Capture the cell that displays the provided text and extract its (X, Y) central coordinate. 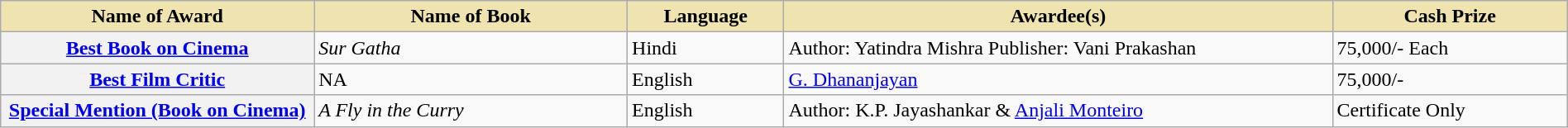
Name of Book (471, 17)
Best Book on Cinema (157, 48)
Language (706, 17)
75,000/- (1450, 79)
75,000/- Each (1450, 48)
NA (471, 79)
Author: K.P. Jayashankar & Anjali Monteiro (1059, 111)
Sur Gatha (471, 48)
Awardee(s) (1059, 17)
Special Mention (Book on Cinema) (157, 111)
Best Film Critic (157, 79)
Cash Prize (1450, 17)
A Fly in the Curry (471, 111)
Certificate Only (1450, 111)
Hindi (706, 48)
G. Dhananjayan (1059, 79)
Author: Yatindra Mishra Publisher: Vani Prakashan (1059, 48)
Name of Award (157, 17)
